Find where the given text appears and provide that cell's center as [X, Y] coordinate. 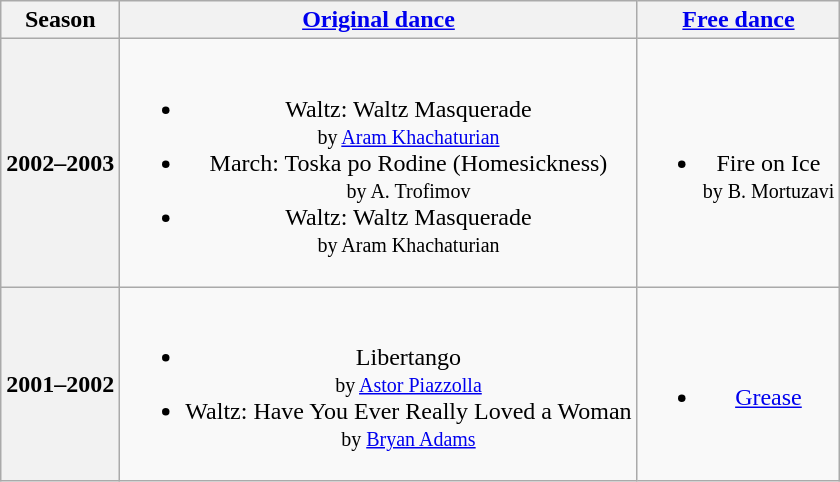
Libertango by Astor Piazzolla Waltz: Have You Ever Really Loved a Woman by Bryan Adams [378, 384]
Fire on Ice by B. Mortuzavi [738, 163]
Free dance [738, 20]
Original dance [378, 20]
2001–2002 [60, 384]
Season [60, 20]
Grease [738, 384]
Waltz: Waltz Masquerade by Aram Khachaturian March: Toska po Rodine (Homesickness) by A. Trofimov Waltz: Waltz Masquerade by Aram Khachaturian [378, 163]
2002–2003 [60, 163]
